Pinpoint the cell where the given text exists, returning its [X, Y] midpoint coordinate. 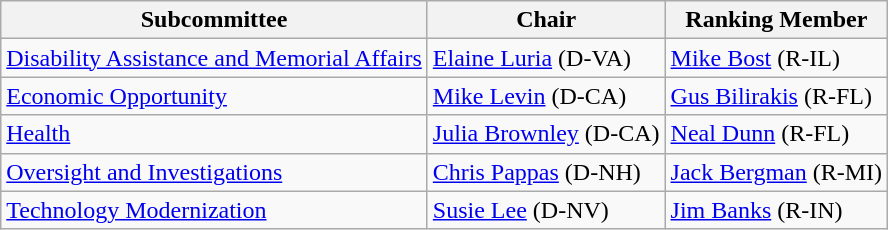
Mike Levin (D-CA) [546, 96]
Jim Banks (R-IN) [776, 210]
Chair [546, 20]
Oversight and Investigations [214, 172]
Julia Brownley (D-CA) [546, 134]
Gus Bilirakis (R-FL) [776, 96]
Susie Lee (D-NV) [546, 210]
Ranking Member [776, 20]
Technology Modernization [214, 210]
Disability Assistance and Memorial Affairs [214, 58]
Elaine Luria (D-VA) [546, 58]
Health [214, 134]
Chris Pappas (D-NH) [546, 172]
Subcommittee [214, 20]
Mike Bost (R-IL) [776, 58]
Neal Dunn (R-FL) [776, 134]
Economic Opportunity [214, 96]
Jack Bergman (R-MI) [776, 172]
